Determine the [x, y] coordinate at the center of the cell enclosing the given text.  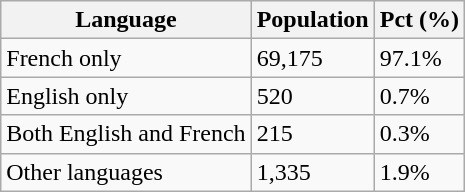
215 [312, 134]
Both English and French [126, 134]
English only [126, 96]
1,335 [312, 172]
69,175 [312, 58]
Other languages [126, 172]
Population [312, 20]
Pct (%) [419, 20]
97.1% [419, 58]
Language [126, 20]
1.9% [419, 172]
0.3% [419, 134]
0.7% [419, 96]
French only [126, 58]
520 [312, 96]
